Scan for the cell matching the given text and deliver its (x, y) coordinate at center. 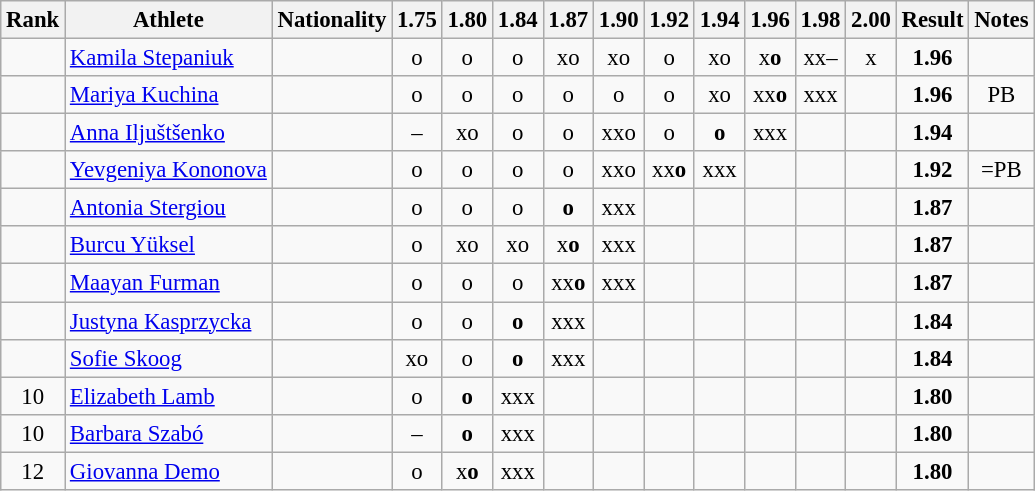
Rank (33, 20)
Maayan Furman (169, 283)
Athlete (169, 20)
1.75 (417, 20)
2.00 (871, 20)
1.98 (820, 20)
Anna Iljuštšenko (169, 133)
12 (33, 471)
Sofie Skoog (169, 358)
Barbara Szabó (169, 433)
Result (932, 20)
Nationality (332, 20)
Antonia Stergiou (169, 208)
Giovanna Demo (169, 471)
Kamila Stepaniuk (169, 58)
Burcu Yüksel (169, 245)
PB (1002, 95)
Justyna Kasprzycka (169, 321)
Elizabeth Lamb (169, 396)
x (871, 58)
Mariya Kuchina (169, 95)
1.90 (618, 20)
xx– (820, 58)
Notes (1002, 20)
Yevgeniya Kononova (169, 170)
=PB (1002, 170)
